Find where the given text appears and provide that cell's center as (X, Y) coordinate. 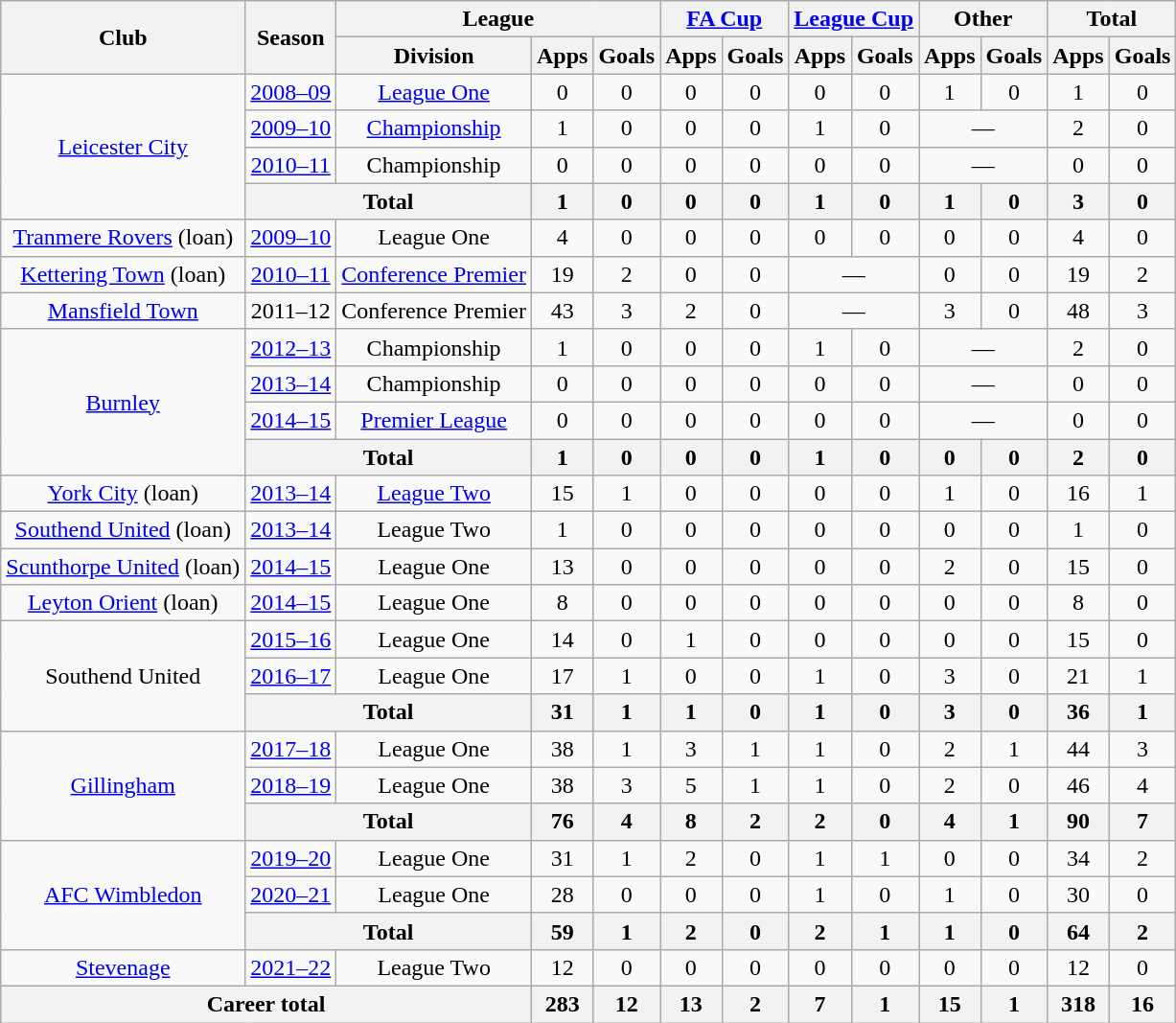
2021–22 (291, 967)
Season (291, 37)
2011–12 (291, 311)
League (498, 19)
59 (562, 931)
York City (loan) (123, 494)
Career total (266, 1004)
30 (1078, 895)
Mansfield Town (123, 311)
2008–09 (291, 92)
46 (1078, 785)
17 (562, 676)
36 (1078, 712)
2012–13 (291, 347)
AFC Wimbledon (123, 895)
League Cup (854, 19)
Club (123, 37)
2017–18 (291, 749)
2019–20 (291, 858)
14 (562, 639)
76 (562, 822)
2018–19 (291, 785)
Southend United (123, 676)
Southend United (loan) (123, 530)
90 (1078, 822)
5 (691, 785)
FA Cup (725, 19)
Premier League (434, 420)
Burnley (123, 402)
Leicester City (123, 147)
Leyton Orient (loan) (123, 603)
43 (562, 311)
34 (1078, 858)
318 (1078, 1004)
Kettering Town (loan) (123, 274)
2016–17 (291, 676)
Division (434, 56)
Tranmere Rovers (loan) (123, 238)
Gillingham (123, 785)
28 (562, 895)
Other (983, 19)
2020–21 (291, 895)
Scunthorpe United (loan) (123, 567)
2015–16 (291, 639)
21 (1078, 676)
Stevenage (123, 967)
283 (562, 1004)
44 (1078, 749)
64 (1078, 931)
48 (1078, 311)
